Return the (x, y) coordinate for the center point of the cell that contains the specified text.  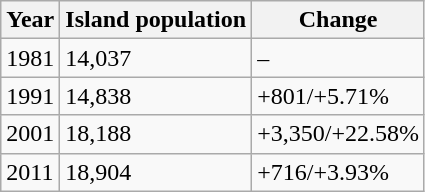
14,838 (156, 96)
– (338, 58)
18,188 (156, 134)
Change (338, 20)
1991 (30, 96)
+801/+5.71% (338, 96)
+716/+3.93% (338, 172)
Year (30, 20)
2011 (30, 172)
Island population (156, 20)
+3,350/+22.58% (338, 134)
1981 (30, 58)
14,037 (156, 58)
2001 (30, 134)
18,904 (156, 172)
